Capture the cell that displays the provided text and extract its (x, y) central coordinate. 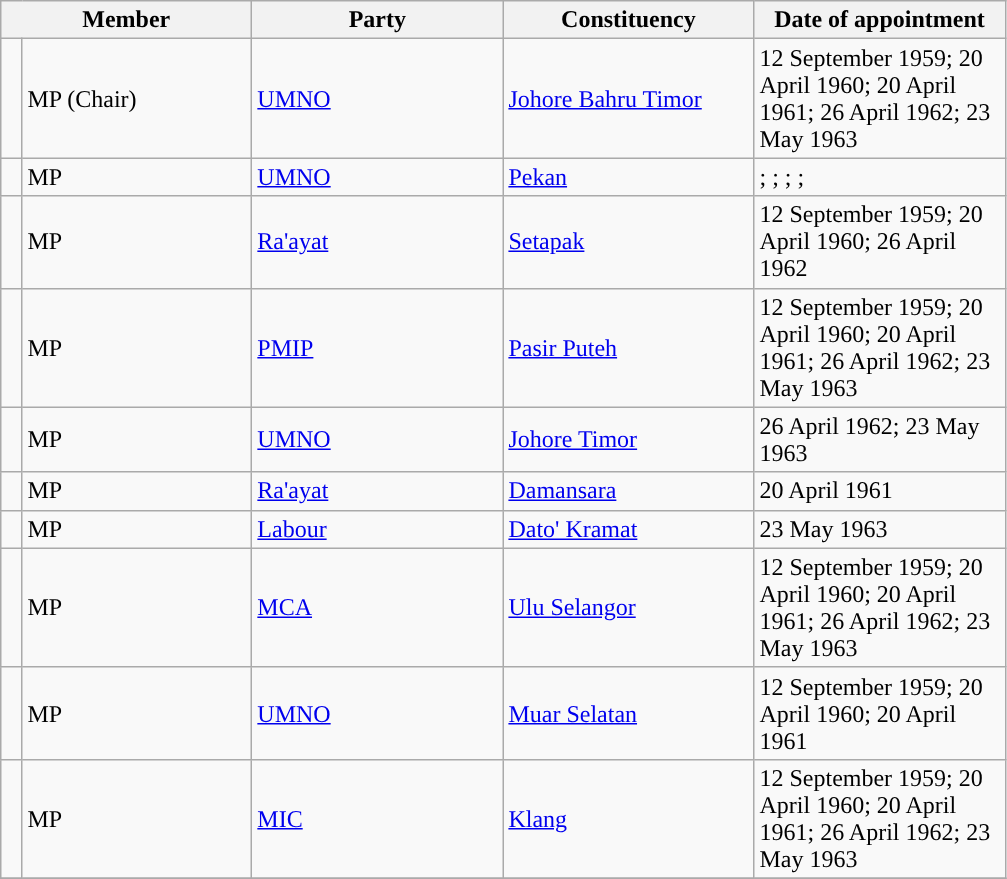
Pasir Puteh (628, 348)
12 September 1959; 20 April 1960; 20 April 1961 (880, 713)
Johore Bahru Timor (628, 98)
Party (378, 20)
Pekan (628, 177)
26 April 1962; 23 May 1963 (880, 440)
Constituency (628, 20)
Muar Selatan (628, 713)
MP (Chair) (137, 98)
23 May 1963 (880, 529)
MIC (378, 818)
Klang (628, 818)
Johore Timor (628, 440)
Member (126, 20)
Setapak (628, 242)
12 September 1959; 20 April 1960; 26 April 1962 (880, 242)
PMIP (378, 348)
Damansara (628, 491)
Ulu Selangor (628, 608)
; ; ; ; (880, 177)
20 April 1961 (880, 491)
Date of appointment (880, 20)
MCA (378, 608)
Labour (378, 529)
Dato' Kramat (628, 529)
